Pinpoint the cell where the given text exists, returning its [X, Y] midpoint coordinate. 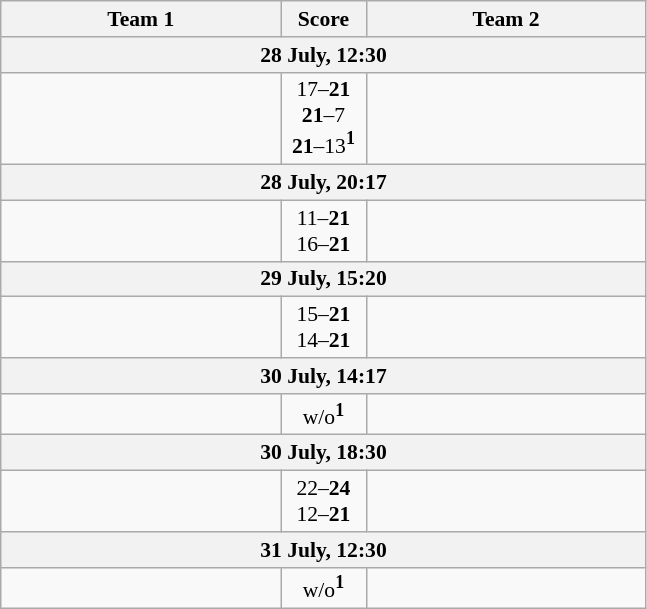
11–2116–21 [324, 230]
31 July, 12:30 [324, 550]
Team 1 [141, 19]
17–2121–721–131 [324, 118]
29 July, 15:20 [324, 279]
22–2412–21 [324, 502]
15–2114–21 [324, 328]
28 July, 20:17 [324, 183]
Team 2 [506, 19]
Score [324, 19]
28 July, 12:30 [324, 55]
30 July, 18:30 [324, 453]
30 July, 14:17 [324, 376]
